Return the [X, Y] coordinate for the center point of the cell that contains the specified text.  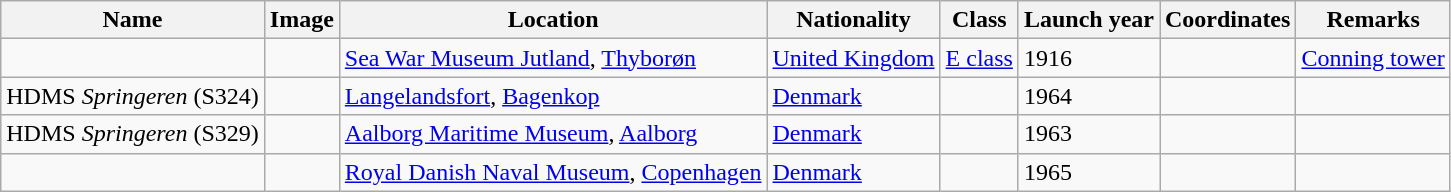
E class [979, 58]
1963 [1088, 134]
United Kingdom [854, 58]
Launch year [1088, 20]
HDMS Springeren (S324) [133, 96]
Langelandsfort, Bagenkop [553, 96]
1965 [1088, 172]
Conning tower [1373, 58]
Royal Danish Naval Museum, Copenhagen [553, 172]
Nationality [854, 20]
Image [302, 20]
HDMS Springeren (S329) [133, 134]
Coordinates [1228, 20]
Name [133, 20]
Aalborg Maritime Museum, Aalborg [553, 134]
Remarks [1373, 20]
1964 [1088, 96]
Class [979, 20]
1916 [1088, 58]
Sea War Museum Jutland, Thyborøn [553, 58]
Location [553, 20]
